From the cell containing the given text, extract its center point as [x, y] coordinate. 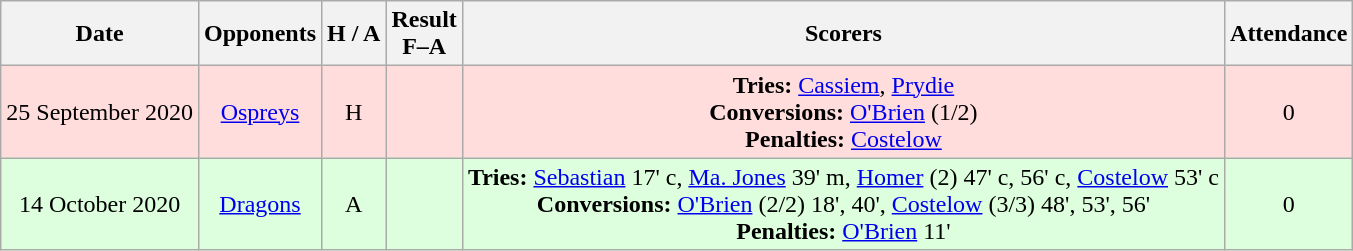
A [354, 204]
Attendance [1289, 34]
Scorers [843, 34]
Opponents [260, 34]
25 September 2020 [100, 112]
H [354, 112]
Ospreys [260, 112]
H / A [354, 34]
ResultF–A [424, 34]
Dragons [260, 204]
Date [100, 34]
Tries: Cassiem, PrydieConversions: O'Brien (1/2)Penalties: Costelow [843, 112]
14 October 2020 [100, 204]
